Pinpoint the cell where the given text exists, returning its (x, y) midpoint coordinate. 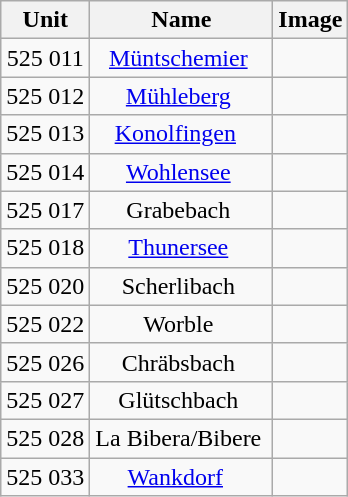
525 022 (46, 324)
La Bibera/Bibere (182, 438)
Name (182, 20)
525 012 (46, 96)
Worble (182, 324)
Müntschemier (182, 58)
Chräbsbach (182, 362)
525 018 (46, 248)
525 027 (46, 400)
525 026 (46, 362)
Wohlensee (182, 172)
Mühleberg (182, 96)
525 013 (46, 134)
525 011 (46, 58)
Konolfingen (182, 134)
525 014 (46, 172)
Wankdorf (182, 477)
Glütschbach (182, 400)
525 017 (46, 210)
525 033 (46, 477)
Thunersee (182, 248)
525 028 (46, 438)
525 020 (46, 286)
Grabebach (182, 210)
Unit (46, 20)
Image (310, 20)
Scherlibach (182, 286)
